For the text-containing cell, return its midpoint in [x, y] coordinate format. 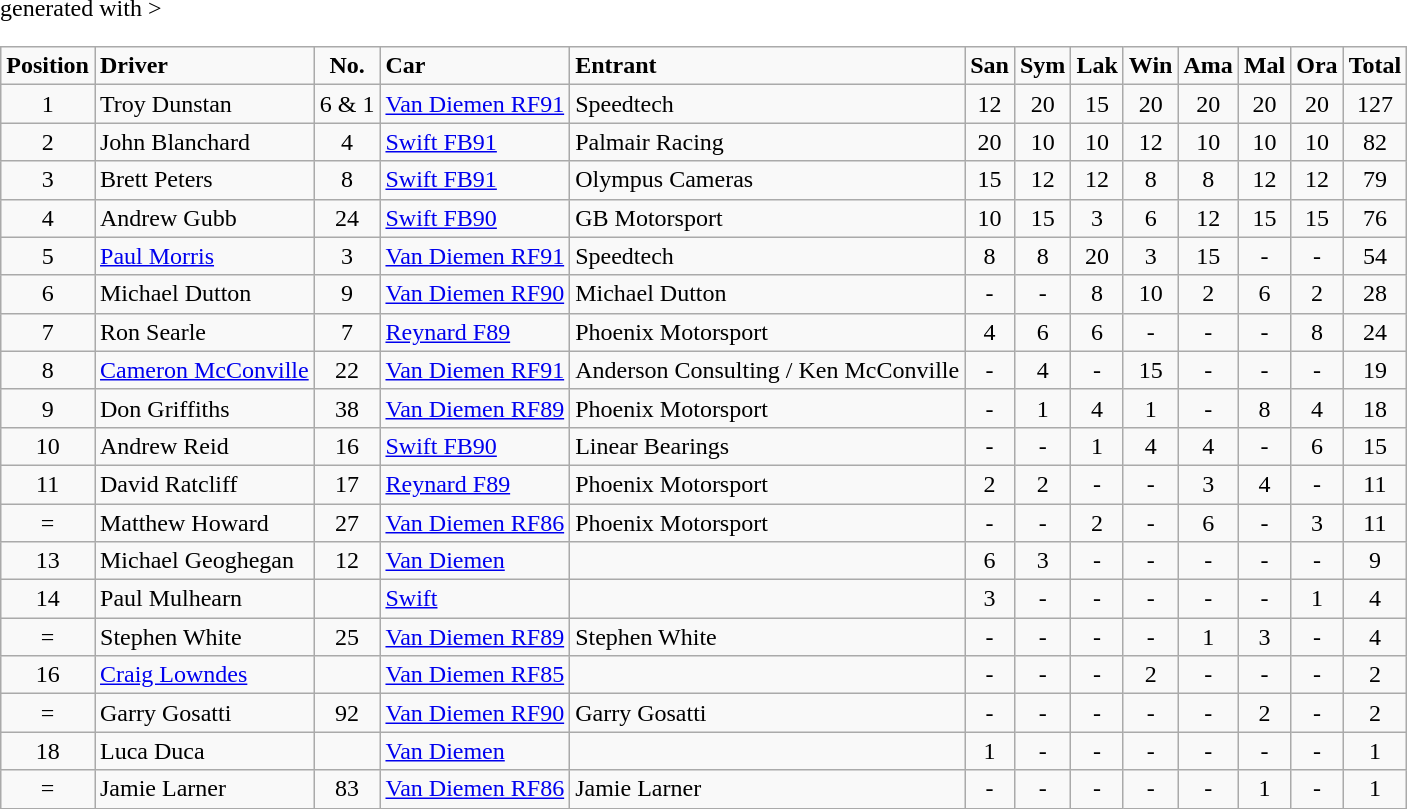
54 [1375, 256]
Luca Duca [204, 751]
Paul Mulhearn [204, 599]
Troy Dunstan [204, 104]
83 [347, 789]
127 [1375, 104]
Matthew Howard [204, 523]
San [990, 66]
Ron Searle [204, 332]
27 [347, 523]
82 [1375, 142]
Ora [1317, 66]
Total [1375, 66]
25 [347, 637]
Van Diemen RF85 [475, 675]
No. [347, 66]
Ama [1208, 66]
Paul Morris [204, 256]
14 [48, 599]
Craig Lowndes [204, 675]
38 [347, 408]
19 [1375, 370]
GB Motorsport [768, 218]
Olympus Cameras [768, 180]
76 [1375, 218]
Win [1150, 66]
Entrant [768, 66]
Car [475, 66]
Sym [1042, 66]
Linear Bearings [768, 446]
28 [1375, 294]
Don Griffiths [204, 408]
Driver [204, 66]
Andrew Reid [204, 446]
13 [48, 561]
17 [347, 484]
6 & 1 [347, 104]
Cameron McConville [204, 370]
5 [48, 256]
Mal [1264, 66]
22 [347, 370]
Palmair Racing [768, 142]
Andrew Gubb [204, 218]
92 [347, 713]
Anderson Consulting / Ken McConville [768, 370]
Lak [1097, 66]
Swift [475, 599]
79 [1375, 180]
John Blanchard [204, 142]
Brett Peters [204, 180]
Position [48, 66]
David Ratcliff [204, 484]
Michael Geoghegan [204, 561]
